Extract the [x, y] coordinate from the center of the cell holding the provided text.  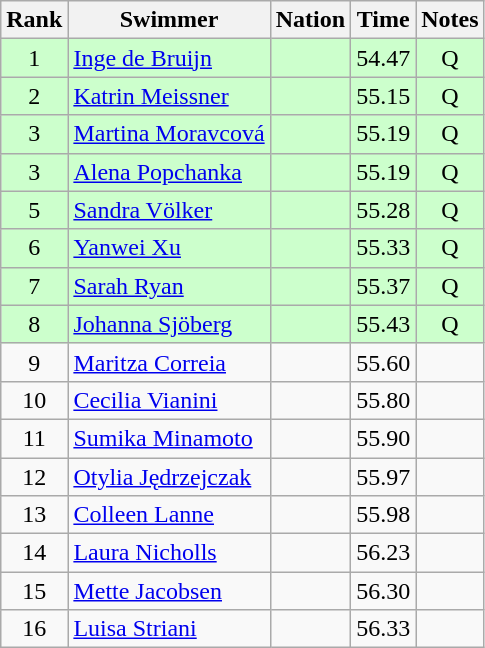
Time [384, 20]
6 [34, 248]
7 [34, 286]
2 [34, 96]
Sandra Völker [169, 210]
Mette Jacobsen [169, 591]
Cecilia Vianini [169, 400]
12 [34, 477]
55.28 [384, 210]
14 [34, 553]
15 [34, 591]
55.90 [384, 438]
Yanwei Xu [169, 248]
Martina Moravcová [169, 134]
56.30 [384, 591]
10 [34, 400]
55.43 [384, 324]
8 [34, 324]
Colleen Lanne [169, 515]
Nation [310, 20]
Swimmer [169, 20]
Laura Nicholls [169, 553]
55.37 [384, 286]
55.60 [384, 362]
55.97 [384, 477]
55.98 [384, 515]
Otylia Jędrzejczak [169, 477]
1 [34, 58]
55.15 [384, 96]
54.47 [384, 58]
55.80 [384, 400]
5 [34, 210]
Alena Popchanka [169, 172]
11 [34, 438]
Rank [34, 20]
Maritza Correia [169, 362]
Luisa Striani [169, 629]
Katrin Meissner [169, 96]
56.33 [384, 629]
13 [34, 515]
9 [34, 362]
Notes [450, 20]
Johanna Sjöberg [169, 324]
56.23 [384, 553]
16 [34, 629]
Sumika Minamoto [169, 438]
Inge de Bruijn [169, 58]
55.33 [384, 248]
Sarah Ryan [169, 286]
